Scan for the cell matching the given text and deliver its (x, y) coordinate at center. 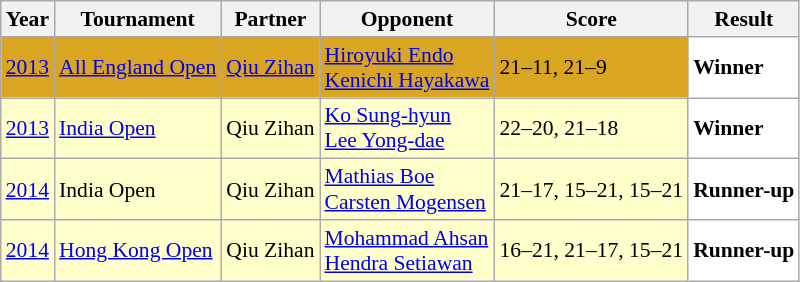
Ko Sung-hyun Lee Yong-dae (408, 128)
All England Open (138, 68)
21–11, 21–9 (591, 68)
21–17, 15–21, 15–21 (591, 190)
22–20, 21–18 (591, 128)
Hiroyuki Endo Kenichi Hayakawa (408, 68)
Year (28, 19)
Partner (270, 19)
Mohammad Ahsan Hendra Setiawan (408, 250)
Opponent (408, 19)
Result (744, 19)
Score (591, 19)
16–21, 21–17, 15–21 (591, 250)
Mathias Boe Carsten Mogensen (408, 190)
Tournament (138, 19)
Hong Kong Open (138, 250)
